Locate the cell with the specified text and output its (x, y) center coordinate. 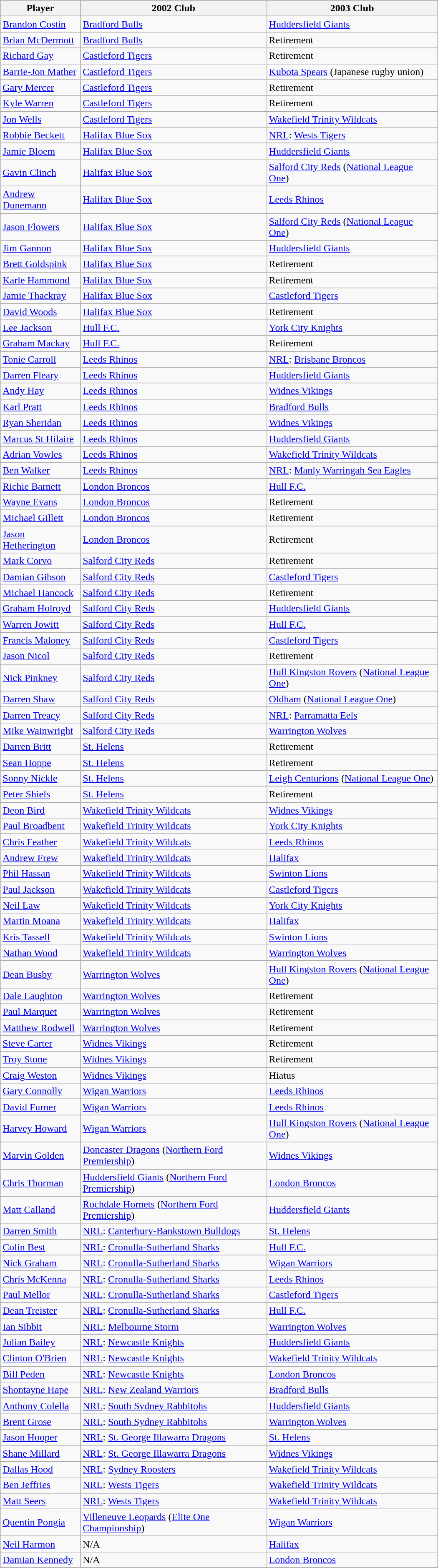
Villeneuve Leopards (Elite One Championship) (174, 1522)
Marcus St Hilaire (40, 438)
Barrie-Jon Mather (40, 72)
2003 Club (352, 8)
Martin Moana (40, 921)
Player (40, 8)
Nick Graham (40, 1263)
Phil Hassan (40, 874)
Matthew Rodwell (40, 1027)
Brandon Costin (40, 24)
Dallas Hood (40, 1469)
Rochdale Hornets (Northern Ford Premiership) (174, 1210)
Nathan Wood (40, 953)
Damian Gibson (40, 577)
Ben Jeffries (40, 1485)
Jason Hooper (40, 1438)
Bill Peden (40, 1374)
Paul Marquet (40, 1012)
Jon Wells (40, 119)
Darren Britt (40, 746)
Andy Hay (40, 391)
Clinton O'Brien (40, 1358)
Michael Gillett (40, 518)
Matt Seers (40, 1501)
Deon Bird (40, 810)
Craig Weston (40, 1075)
Ian Sibbit (40, 1327)
Andrew Frew (40, 858)
Matt Calland (40, 1210)
Harvey Howard (40, 1129)
Darren Treacy (40, 715)
NRL: Canterbury-Bankstown Bulldogs (174, 1231)
Chris Thorman (40, 1183)
Karle Hammond (40, 280)
Anthony Colella (40, 1406)
Jamie Thackray (40, 296)
Paul Jackson (40, 889)
Gavin Clinch (40, 173)
Paul Mellor (40, 1295)
Julian Bailey (40, 1343)
Troy Stone (40, 1060)
Chris McKenna (40, 1279)
Kris Tassell (40, 937)
David Woods (40, 312)
Sonny Nickle (40, 779)
2002 Club (174, 8)
David Furner (40, 1107)
Brent Grose (40, 1422)
Dale Laughton (40, 996)
NRL: New Zealand Warriors (174, 1390)
Kubota Spears (Japanese rugby union) (352, 72)
Jim Gannon (40, 248)
Kyle Warren (40, 103)
Paul Broadbent (40, 826)
Robbie Beckett (40, 135)
Graham Mackay (40, 343)
Gary Mercer (40, 88)
Chris Feather (40, 842)
Leigh Centurions (National League One) (352, 779)
Huddersfield Giants (Northern Ford Premiership) (174, 1183)
Nick Pinkney (40, 678)
Neil Harmon (40, 1544)
NRL: Manly Warringah Sea Eagles (352, 470)
Jamie Bloem (40, 151)
Darren Shaw (40, 699)
Brian McDermott (40, 40)
Colin Best (40, 1247)
Darren Smith (40, 1231)
Ben Walker (40, 470)
NRL: Melbourne Storm (174, 1327)
Jason Nicol (40, 656)
Michael Hancock (40, 593)
Dean Treister (40, 1310)
Jason Flowers (40, 227)
NRL: Parramatta Eels (352, 715)
Brett Goldspink (40, 264)
Lee Jackson (40, 328)
Quentin Pongia (40, 1522)
Tonie Carroll (40, 359)
Oldham (National League One) (352, 699)
Shane Millard (40, 1453)
Graham Holroyd (40, 609)
NRL: Brisbane Broncos (352, 359)
Neil Law (40, 905)
Wayne Evans (40, 502)
Dean Busby (40, 974)
Sean Hoppe (40, 762)
Richard Gay (40, 56)
Warren Jowitt (40, 624)
Ryan Sheridan (40, 423)
Gary Connolly (40, 1091)
Jason Hetherington (40, 539)
Damian Kennedy (40, 1560)
Steve Carter (40, 1044)
Karl Pratt (40, 407)
Mike Wainwright (40, 731)
Richie Barnett (40, 486)
Shontayne Hape (40, 1390)
Mark Corvo (40, 561)
Doncaster Dragons (Northern Ford Premiership) (174, 1155)
Darren Fleary (40, 375)
Andrew Dunemann (40, 199)
Peter Shiels (40, 794)
Marvin Golden (40, 1155)
NRL: Sydney Roosters (174, 1469)
Hiatus (352, 1075)
Adrian Vowles (40, 454)
Francis Maloney (40, 640)
